Capture the cell that displays the provided text and extract its [x, y] central coordinate. 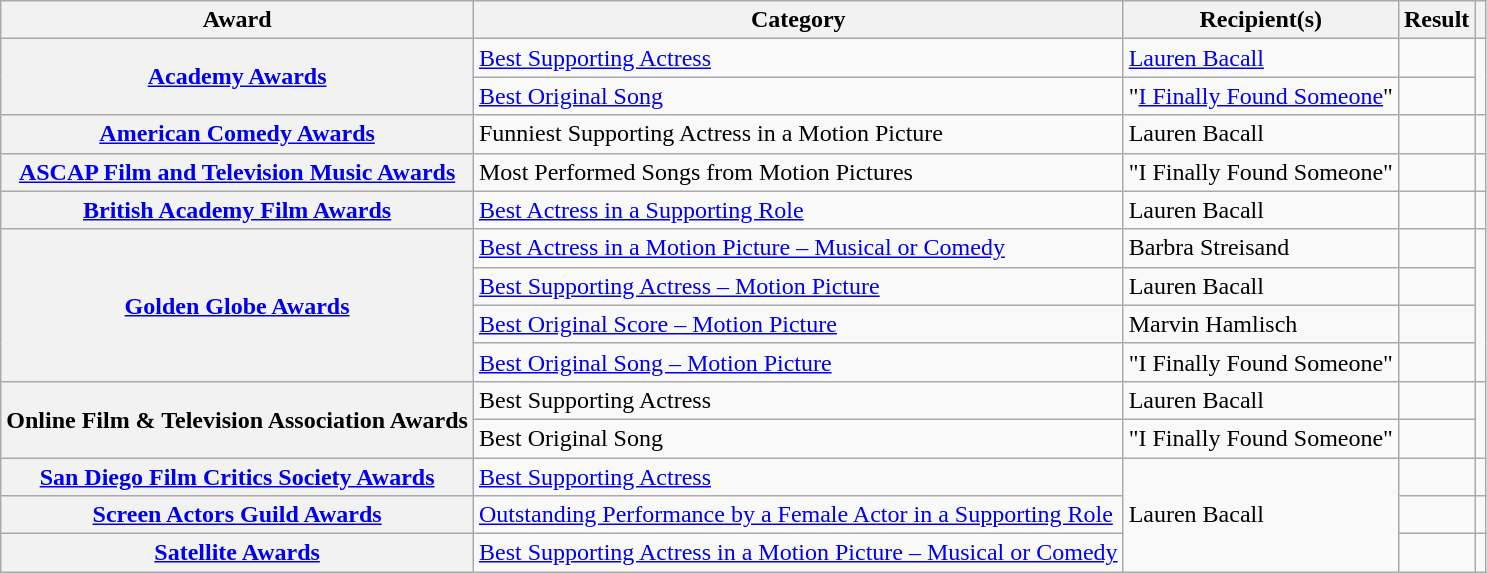
Screen Actors Guild Awards [238, 515]
Award [238, 20]
Outstanding Performance by a Female Actor in a Supporting Role [798, 515]
Best Actress in a Supporting Role [798, 210]
Most Performed Songs from Motion Pictures [798, 172]
Result [1436, 20]
Marvin Hamlisch [1260, 324]
British Academy Film Awards [238, 210]
Academy Awards [238, 77]
Online Film & Television Association Awards [238, 419]
Best Actress in a Motion Picture – Musical or Comedy [798, 248]
Best Original Score – Motion Picture [798, 324]
Best Supporting Actress – Motion Picture [798, 286]
Barbra Streisand [1260, 248]
Best Supporting Actress in a Motion Picture – Musical or Comedy [798, 553]
Best Original Song – Motion Picture [798, 362]
Funniest Supporting Actress in a Motion Picture [798, 134]
ASCAP Film and Television Music Awards [238, 172]
American Comedy Awards [238, 134]
Satellite Awards [238, 553]
Golden Globe Awards [238, 305]
San Diego Film Critics Society Awards [238, 477]
Recipient(s) [1260, 20]
Category [798, 20]
